For the text-containing cell, return its midpoint in (X, Y) coordinate format. 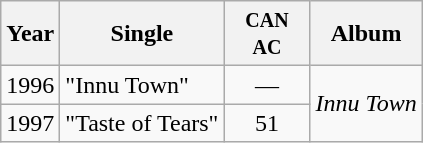
— (267, 85)
Album (366, 34)
1997 (30, 123)
CAN AC (267, 34)
51 (267, 123)
Innu Town (366, 104)
Year (30, 34)
"Innu Town" (142, 85)
1996 (30, 85)
Single (142, 34)
"Taste of Tears" (142, 123)
